Locate the cell with the specified text and output its (x, y) center coordinate. 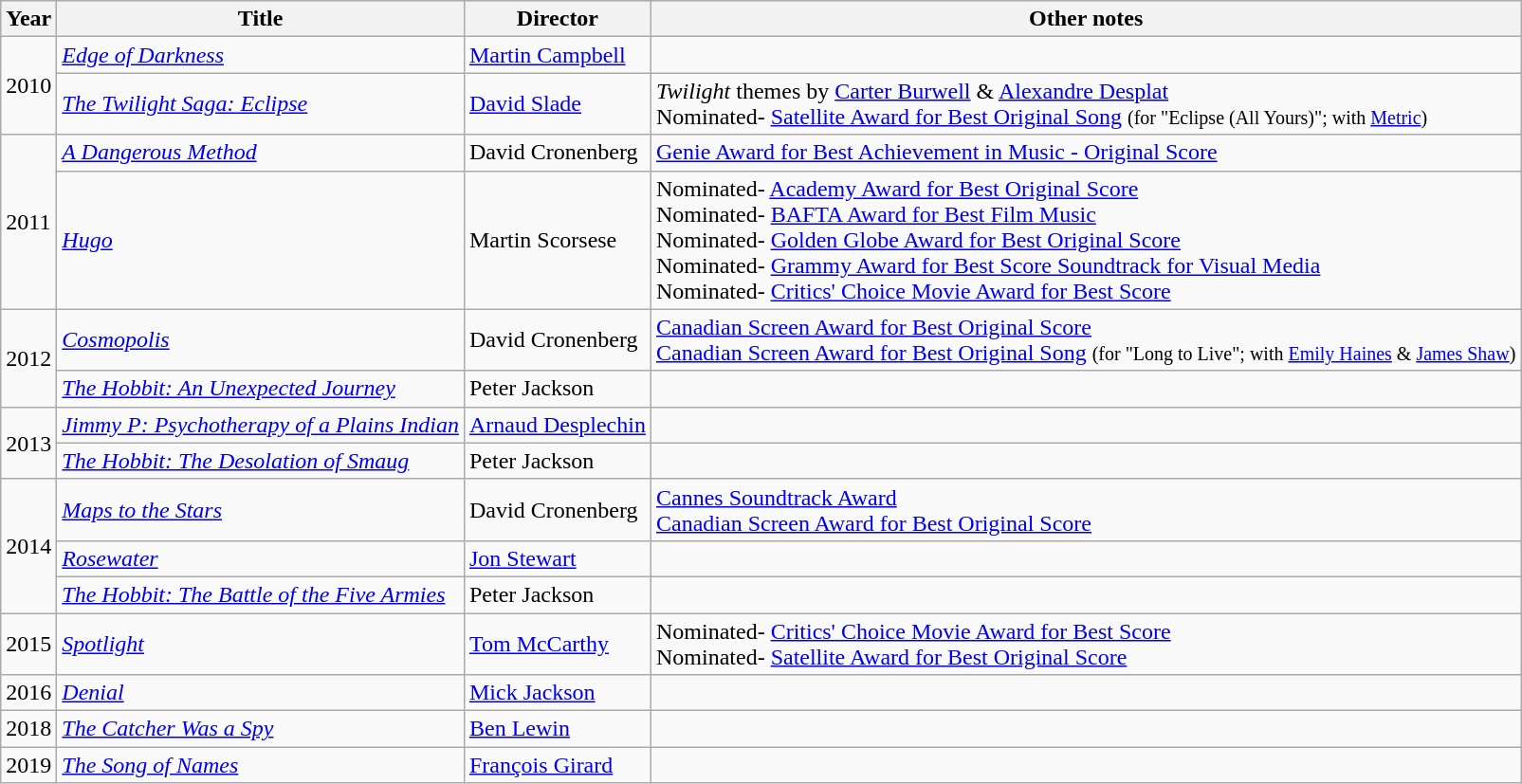
Jon Stewart (558, 558)
2012 (28, 358)
Edge of Darkness (261, 55)
Nominated- Critics' Choice Movie Award for Best ScoreNominated- Satellite Award for Best Original Score (1085, 643)
Martin Scorsese (558, 240)
David Slade (558, 104)
Mick Jackson (558, 693)
2019 (28, 765)
Cosmopolis (261, 339)
Canadian Screen Award for Best Original ScoreCanadian Screen Award for Best Original Song (for "Long to Live"; with Emily Haines & James Shaw) (1085, 339)
Maps to the Stars (261, 510)
Genie Award for Best Achievement in Music - Original Score (1085, 153)
Spotlight (261, 643)
Twilight themes by Carter Burwell & Alexandre DesplatNominated- Satellite Award for Best Original Song (for "Eclipse (All Yours)"; with Metric) (1085, 104)
Denial (261, 693)
The Catcher Was a Spy (261, 729)
2014 (28, 546)
2013 (28, 443)
Director (558, 19)
2018 (28, 729)
A Dangerous Method (261, 153)
The Hobbit: The Desolation of Smaug (261, 461)
Tom McCarthy (558, 643)
Hugo (261, 240)
The Song of Names (261, 765)
2011 (28, 222)
Year (28, 19)
Arnaud Desplechin (558, 425)
Other notes (1085, 19)
Title (261, 19)
Ben Lewin (558, 729)
2010 (28, 85)
The Hobbit: The Battle of the Five Armies (261, 594)
Cannes Soundtrack AwardCanadian Screen Award for Best Original Score (1085, 510)
François Girard (558, 765)
The Twilight Saga: Eclipse (261, 104)
2016 (28, 693)
Jimmy P: Psychotherapy of a Plains Indian (261, 425)
2015 (28, 643)
Rosewater (261, 558)
The Hobbit: An Unexpected Journey (261, 389)
Martin Campbell (558, 55)
